From the cell containing the given text, extract its center point as [X, Y] coordinate. 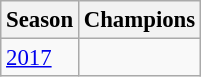
Season [40, 20]
Champions [139, 20]
2017 [40, 58]
